Capture the cell that displays the provided text and extract its [X, Y] central coordinate. 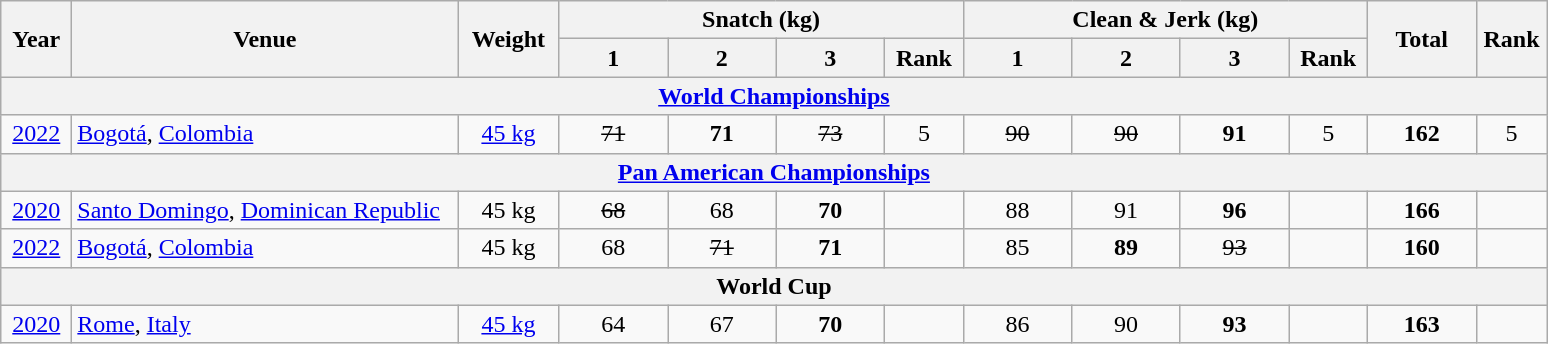
88 [1018, 210]
Weight [508, 39]
Venue [265, 39]
Clean & Jerk (kg) [1165, 20]
162 [1422, 134]
Year [36, 39]
73 [830, 134]
64 [614, 324]
Santo Domingo, Dominican Republic [265, 210]
Total [1422, 39]
96 [1234, 210]
166 [1422, 210]
86 [1018, 324]
Rome, Italy [265, 324]
Snatch (kg) [761, 20]
89 [1126, 248]
World Cup [774, 286]
67 [722, 324]
World Championships [774, 96]
160 [1422, 248]
85 [1018, 248]
163 [1422, 324]
Pan American Championships [774, 172]
